Output the [X, Y] coordinate of the center of the cell containing the given text.  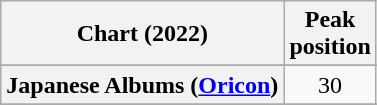
Chart (2022) [142, 34]
Japanese Albums (Oricon) [142, 85]
30 [330, 85]
Peakposition [330, 34]
